Output the [X, Y] coordinate of the center of the cell containing the given text.  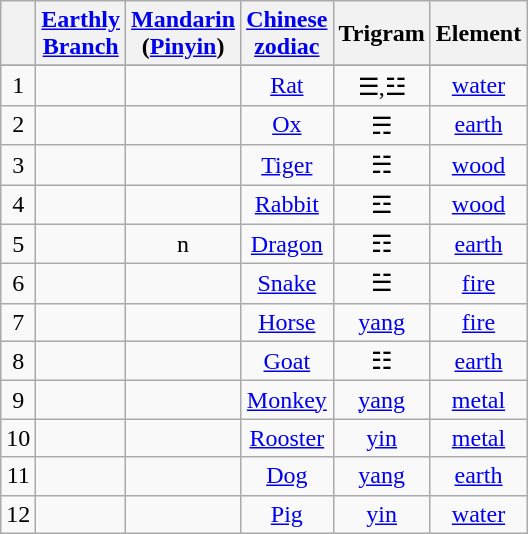
Chinesezodiac [287, 34]
Ox [287, 125]
EarthlyBranch [81, 34]
9 [18, 400]
3 [18, 165]
Trigram [382, 34]
Dog [287, 476]
Mandarin(Pinyin) [184, 34]
Dragon [287, 244]
10 [18, 438]
Rooster [287, 438]
☴ [382, 125]
Pig [287, 514]
☱ [382, 284]
11 [18, 476]
12 [18, 514]
☰,☳ [382, 86]
Element [478, 34]
Rat [287, 86]
Snake [287, 284]
☶ [382, 244]
2 [18, 125]
5 [18, 244]
Horse [287, 322]
Monkey [287, 400]
Goat [287, 361]
6 [18, 284]
4 [18, 204]
☲ [382, 204]
n [184, 244]
Tiger [287, 165]
☵ [382, 165]
8 [18, 361]
Rabbit [287, 204]
☷ [382, 361]
1 [18, 86]
7 [18, 322]
